Identify which cell holds the provided text, then report its [x, y] central coordinate. 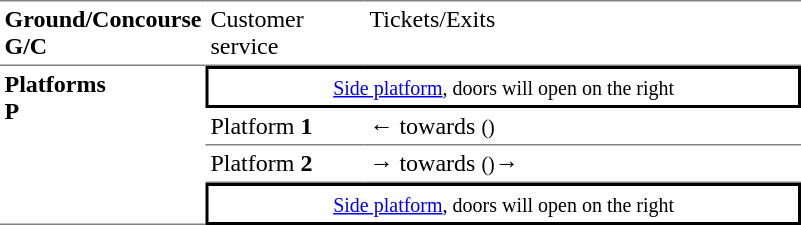
Ground/ConcourseG/C [103, 33]
Platform 1 [286, 127]
→ towards ()→ [583, 165]
Customer service [286, 33]
Platform 2 [286, 165]
Tickets/Exits [583, 33]
← towards () [583, 127]
PlatformsP [103, 146]
